Return the (x, y) coordinate for the center point of the cell that contains the specified text.  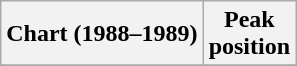
Peakposition (249, 34)
Chart (1988–1989) (102, 34)
